Pinpoint the cell where the given text exists, returning its [X, Y] midpoint coordinate. 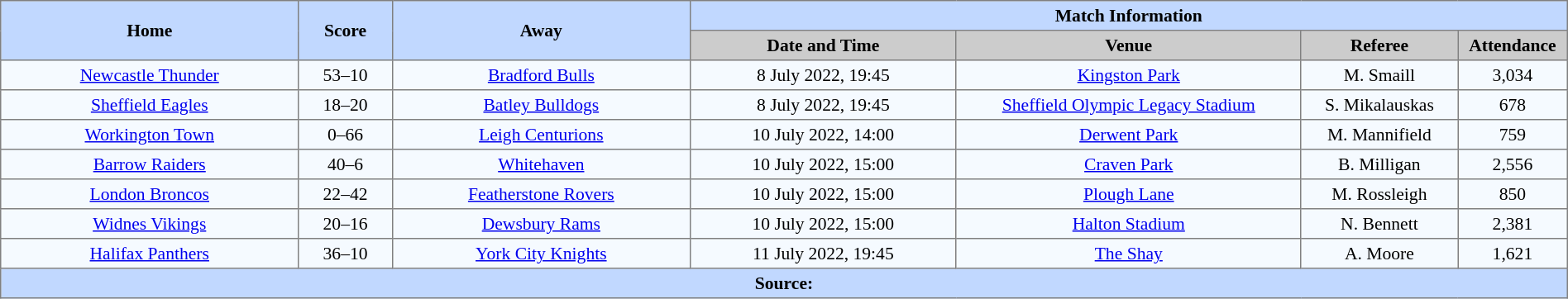
The Shay [1128, 254]
20–16 [346, 224]
11 July 2022, 19:45 [823, 254]
Referee [1379, 45]
M. Mannifield [1379, 135]
Dewsbury Rams [541, 224]
Featherstone Rovers [541, 194]
York City Knights [541, 254]
S. Mikalauskas [1379, 105]
10 July 2022, 14:00 [823, 135]
Away [541, 31]
Newcastle Thunder [150, 75]
678 [1513, 105]
Plough Lane [1128, 194]
3,034 [1513, 75]
2,381 [1513, 224]
40–6 [346, 164]
Home [150, 31]
Batley Bulldogs [541, 105]
53–10 [346, 75]
B. Milligan [1379, 164]
London Broncos [150, 194]
Attendance [1513, 45]
Halton Stadium [1128, 224]
Widnes Vikings [150, 224]
22–42 [346, 194]
18–20 [346, 105]
759 [1513, 135]
Score [346, 31]
1,621 [1513, 254]
Bradford Bulls [541, 75]
M. Smaill [1379, 75]
0–66 [346, 135]
M. Rossleigh [1379, 194]
Whitehaven [541, 164]
Leigh Centurions [541, 135]
Workington Town [150, 135]
Craven Park [1128, 164]
Derwent Park [1128, 135]
Halifax Panthers [150, 254]
Venue [1128, 45]
Source: [784, 283]
Barrow Raiders [150, 164]
Kingston Park [1128, 75]
36–10 [346, 254]
Sheffield Olympic Legacy Stadium [1128, 105]
A. Moore [1379, 254]
Sheffield Eagles [150, 105]
850 [1513, 194]
N. Bennett [1379, 224]
2,556 [1513, 164]
Match Information [1128, 16]
Date and Time [823, 45]
